Return (x, y) of the center of cell containing provided text 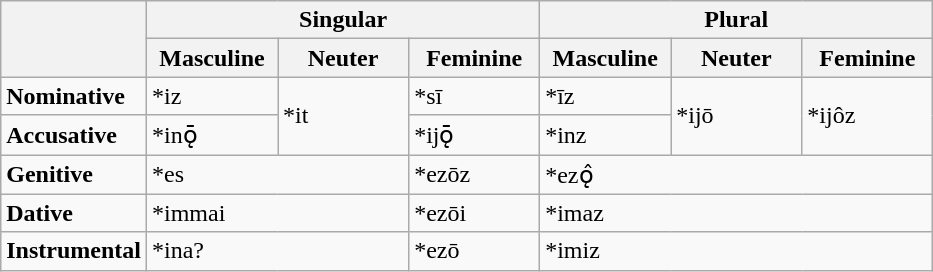
Instrumental (74, 251)
*ezōi (474, 213)
*it (344, 116)
*immai (277, 213)
*ijôz (868, 116)
*ezō (474, 251)
*sī (474, 96)
Genitive (74, 174)
Dative (74, 213)
*es (277, 174)
*ezǫ̂ (736, 174)
*inz (606, 135)
*ina? (277, 251)
*ijō (736, 116)
Accusative (74, 135)
*ezōz (474, 174)
Plural (736, 20)
*imaz (736, 213)
*īz (606, 96)
Nominative (74, 96)
*imiz (736, 251)
*ijǭ (474, 135)
*inǭ (212, 135)
Singular (342, 20)
*iz (212, 96)
